Pinpoint the cell where the given text exists, returning its (X, Y) midpoint coordinate. 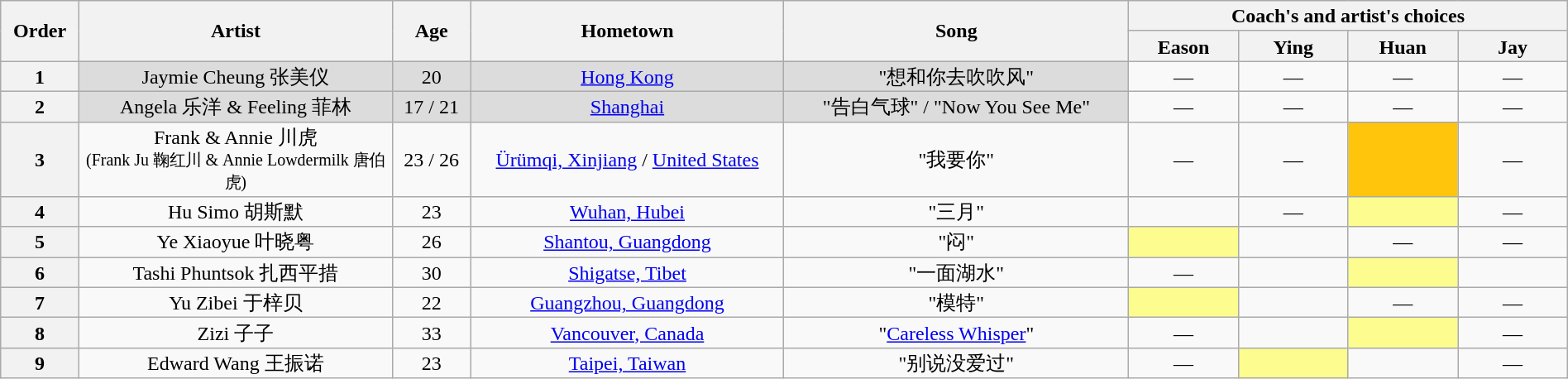
Jaymie Cheung 张美仪 (235, 76)
1 (40, 76)
Order (40, 31)
Zizi 子子 (235, 333)
23 / 26 (432, 159)
"想和你去吹吹风" (956, 76)
Frank & Annie 川虎(Frank Ju 鞠红川 & Annie Lowdermilk 唐伯虎) (235, 159)
8 (40, 333)
Ying (1293, 46)
Guangzhou, Guangdong (627, 303)
"告白气球" / "Now You See Me" (956, 106)
"闷" (956, 242)
Tashi Phuntsok 扎西平措 (235, 273)
4 (40, 212)
Edward Wang 王振诺 (235, 362)
Hometown (627, 31)
"Careless Whisper" (956, 333)
"三月" (956, 212)
Wuhan, Hubei (627, 212)
20 (432, 76)
33 (432, 333)
30 (432, 273)
9 (40, 362)
6 (40, 273)
Shigatse, Tibet (627, 273)
Taipei, Taiwan (627, 362)
3 (40, 159)
Shantou, Guangdong (627, 242)
"我要你" (956, 159)
Yu Zibei 于梓贝 (235, 303)
Hong Kong (627, 76)
Coach's and artist's choices (1348, 17)
7 (40, 303)
22 (432, 303)
Ye Xiaoyue 叶晓粤 (235, 242)
Huan (1403, 46)
Angela 乐洋 & Feeling 菲林 (235, 106)
Ürümqi, Xinjiang / United States (627, 159)
2 (40, 106)
"一面湖水" (956, 273)
Eason (1184, 46)
"别说没爱过" (956, 362)
Shanghai (627, 106)
Age (432, 31)
"模特" (956, 303)
Hu Simo 胡斯默 (235, 212)
Artist (235, 31)
26 (432, 242)
17 / 21 (432, 106)
Vancouver, Canada (627, 333)
Jay (1513, 46)
5 (40, 242)
Song (956, 31)
